Search for the cell housing the specified text and yield its (x, y) center coordinate. 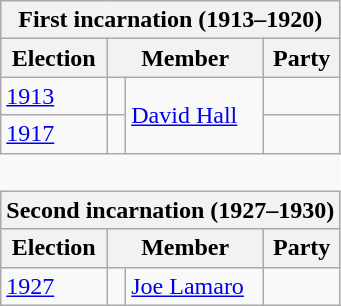
Second incarnation (1927–1930) (170, 210)
1927 (54, 286)
First incarnation (1913–1920) (170, 20)
Joe Lamaro (195, 286)
1917 (54, 134)
1913 (54, 96)
David Hall (195, 115)
